Find where the given text appears and provide that cell's center as [x, y] coordinate. 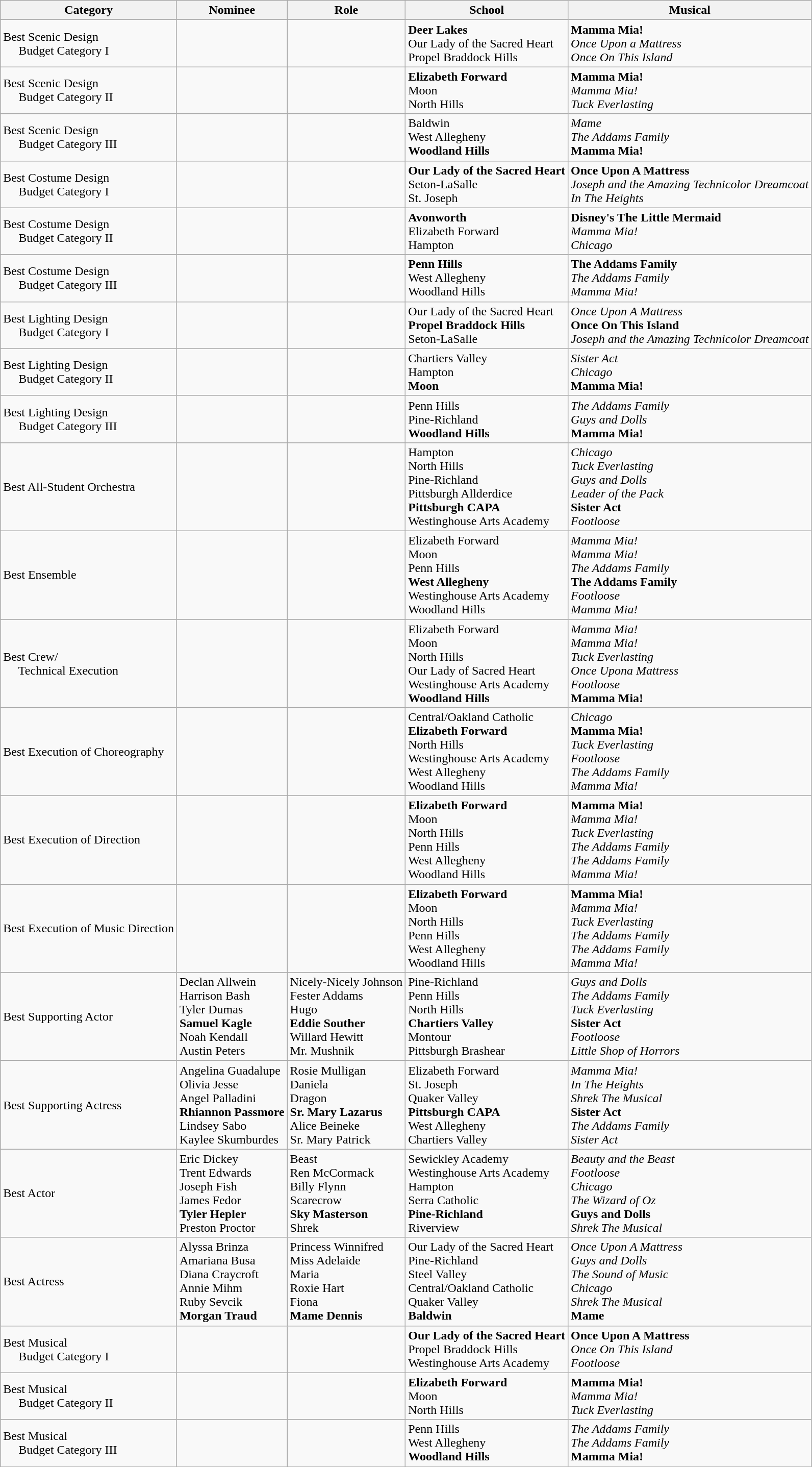
Nicely-Nicely JohnsonFester AddamsHugoEddie SoutherWillard HewittMr. Mushnik [346, 1016]
Best Execution of Direction [89, 840]
Best Ensemble [89, 575]
Best Execution of Choreography [89, 752]
Mamma Mia!In The Heights Shrek The MusicalSister ActThe Addams FamilySister Act [690, 1105]
Our Lady of the Sacred HeartPine-RichlandSteel ValleyCentral/Oakland CatholicQuaker ValleyBaldwin [487, 1282]
Princess WinnifredMiss AdelaideMariaRoxie HartFionaMame Dennis [346, 1282]
The Addams FamilyGuys and DollsMamma Mia! [690, 419]
Best Costume Design Budget Category III [89, 278]
Penn HillsWest AlleghenyWoodland Hills [487, 1443]
Best Lighting Design Budget Category III [89, 419]
Role [346, 10]
Penn HillsPine-RichlandWoodland Hills [487, 419]
Mamma Mia!Mamma Mia! Tuck EverlastingThe Addams FamilyThe Addams FamilyMamma Mia! [690, 929]
Mamma Mia!Mamma Mia!Tuck Everlasting [690, 1396]
Our Lady of the Sacred HeartPropel Braddock HillsSeton-LaSalle [487, 325]
Elizabeth ForwardSt. JosephQuaker ValleyPittsburgh CAPAWest AlleghenyChartiers Valley [487, 1105]
Best Crew/ Technical Execution [89, 663]
Mamma Mia!Mamma Mia! Tuck Everlasting [690, 90]
Eric DickeyTrent EdwardsJoseph FishJames FedorTyler HeplerPreston Proctor [232, 1193]
Once Upon A MattressOnce On This IslandFootloose [690, 1349]
Best Scenic Design Budget Category I [89, 43]
Category [89, 10]
Best Actor [89, 1193]
Our Lady of the Sacred HeartPropel Braddock HillsWestinghouse Arts Academy [487, 1349]
Mamma Mia!Mamma Mia!The Addams FamilyThe Addams FamilyFootlooseMamma Mia! [690, 575]
Mamma Mia!Once Upon a MattressOnce On This Island [690, 43]
Deer LakesOur Lady of the Sacred HeartPropel Braddock Hills [487, 43]
Best Execution of Music Direction [89, 929]
Rosie MulliganDanielaDragonSr. Mary LazarusAlice BeinekeSr. Mary Patrick [346, 1105]
Best Actress [89, 1282]
Best All-Student Orchestra [89, 487]
Declan AllweinHarrison BashTyler DumasSamuel KagleNoah KendallAustin Peters [232, 1016]
Elizabeth ForwardMoonPenn HillsWest AlleghenyWestinghouse Arts AcademyWoodland Hills [487, 575]
Alyssa BrinzaAmariana BusaDiana CraycroftAnnie MihmRuby SevcikMorgan Traud [232, 1282]
Sewickley AcademyWestinghouse Arts AcademyHamptonSerra CatholicPine-RichlandRiverview [487, 1193]
Guys and DollsThe Addams FamilyTuck EverlastingSister ActFootlooseLittle Shop of Horrors [690, 1016]
Best Musical Budget Category II [89, 1396]
Once Upon A MattressJoseph and the Amazing Technicolor DreamcoatIn The Heights [690, 184]
Best Scenic Design Budget Category III [89, 137]
Best Supporting Actor [89, 1016]
Sister ActChicagoMamma Mia! [690, 372]
Best Lighting Design Budget Category I [89, 325]
BeastRen McCormackBilly Flynn ScarecrowSky MastersonShrek [346, 1193]
Once Upon A MattressGuys and DollsThe Sound of MusicChicagoShrek The MusicalMame [690, 1282]
School [487, 10]
Musical [690, 10]
Best Supporting Actress [89, 1105]
AvonworthElizabeth ForwardHampton [487, 231]
Best Costume Design Budget Category I [89, 184]
The Addams FamilyThe Addams FamilyMamma Mia! [690, 1443]
Once Upon A MattressOnce On This IslandJoseph and the Amazing Technicolor Dreamcoat [690, 325]
Central/Oakland CatholicElizabeth ForwardNorth HillsWestinghouse Arts AcademyWest AlleghenyWoodland Hills [487, 752]
Beauty and the BeastFootlooseChicagoThe Wizard of OzGuys and DollsShrek The Musical [690, 1193]
Best Costume Design Budget Category II [89, 231]
ChicagoMamma Mia!Tuck EverlastingFootlooseThe Addams FamilyMamma Mia! [690, 752]
Mamma Mia!Mamma Mia!Tuck Everlasting Once Upona Mattress FootlooseMamma Mia! [690, 663]
Best Lighting Design Budget Category II [89, 372]
Best Musical Budget Category III [89, 1443]
Chartiers ValleyHamptonMoon [487, 372]
Penn HillsWest Allegheny Woodland Hills [487, 278]
Disney's The Little MermaidMamma Mia!Chicago [690, 231]
The Addams FamilyThe Addams Family Mamma Mia! [690, 278]
Nominee [232, 10]
Elizabeth ForwardMoonNorth HillsOur Lady of Sacred HeartWestinghouse Arts AcademyWoodland Hills [487, 663]
Angelina GuadalupeOlivia JesseAngel PalladiniRhiannon PassmoreLindsey SaboKaylee Skumburdes [232, 1105]
MameThe Addams FamilyMamma Mia! [690, 137]
Pine-RichlandPenn HillsNorth HillsChartiers ValleyMontourPittsburgh Brashear [487, 1016]
BaldwinWest AlleghenyWoodland Hills [487, 137]
Best Scenic Design Budget Category II [89, 90]
Best Musical Budget Category I [89, 1349]
Our Lady of the Sacred HeartSeton-LaSalle St. Joseph [487, 184]
ChicagoTuck EverlastingGuys and DollsLeader of the PackSister ActFootloose [690, 487]
Mamma Mia!Mamma Mia!Tuck EverlastingThe Addams FamilyThe Addams Family Mamma Mia! [690, 840]
HamptonNorth HillsPine-RichlandPittsburgh AllderdicePittsburgh CAPAWestinghouse Arts Academy [487, 487]
